Extract the [X, Y] coordinate from the center of the cell holding the provided text.  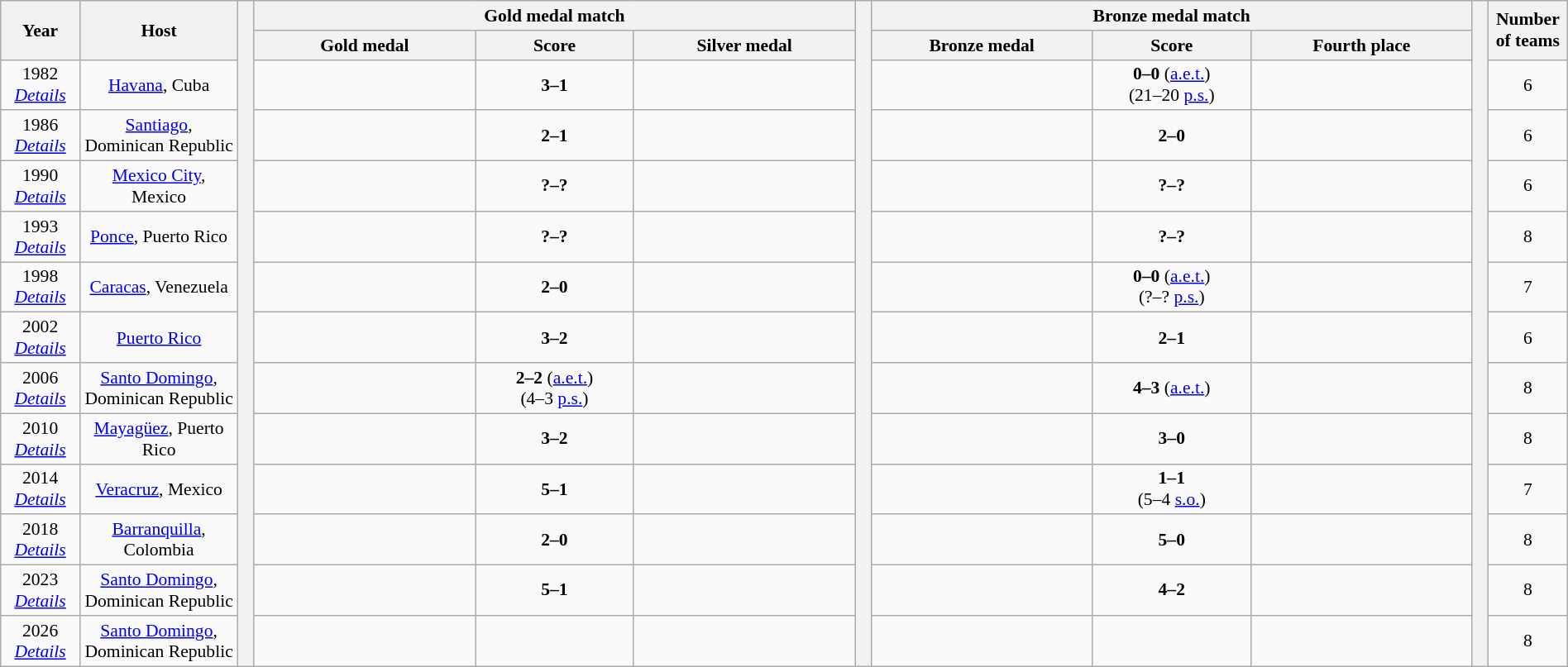
Santiago, Dominican Republic [159, 136]
1990 Details [41, 187]
Year [41, 30]
Bronze medal [982, 45]
Veracruz, Mexico [159, 489]
2023Details [41, 590]
Number of teams [1527, 30]
0–0 (a.e.t.) (21–20 p.s.) [1171, 84]
2010 Details [41, 438]
Puerto Rico [159, 337]
Host [159, 30]
1993 Details [41, 236]
2002 Details [41, 337]
0–0 (a.e.t.) (?–? p.s.) [1171, 288]
Barranquilla, Colombia [159, 541]
Silver medal [744, 45]
2–2 (a.e.t.)(4–3 p.s.) [554, 388]
5–0 [1171, 541]
Fourth place [1361, 45]
4–3 (a.e.t.) [1171, 388]
Caracas, Venezuela [159, 288]
1–1(5–4 s.o.) [1171, 489]
1998 Details [41, 288]
Havana, Cuba [159, 84]
Gold medal [365, 45]
3–1 [554, 84]
Ponce, Puerto Rico [159, 236]
Gold medal match [554, 16]
4–2 [1171, 590]
Mexico City, Mexico [159, 187]
2026Details [41, 641]
Mayagüez, Puerto Rico [159, 438]
1982 Details [41, 84]
2014 Details [41, 489]
1986 Details [41, 136]
3–0 [1171, 438]
2018 Details [41, 541]
2006 Details [41, 388]
Bronze medal match [1171, 16]
